Return the (X, Y) coordinate for the center point of the cell that contains the specified text.  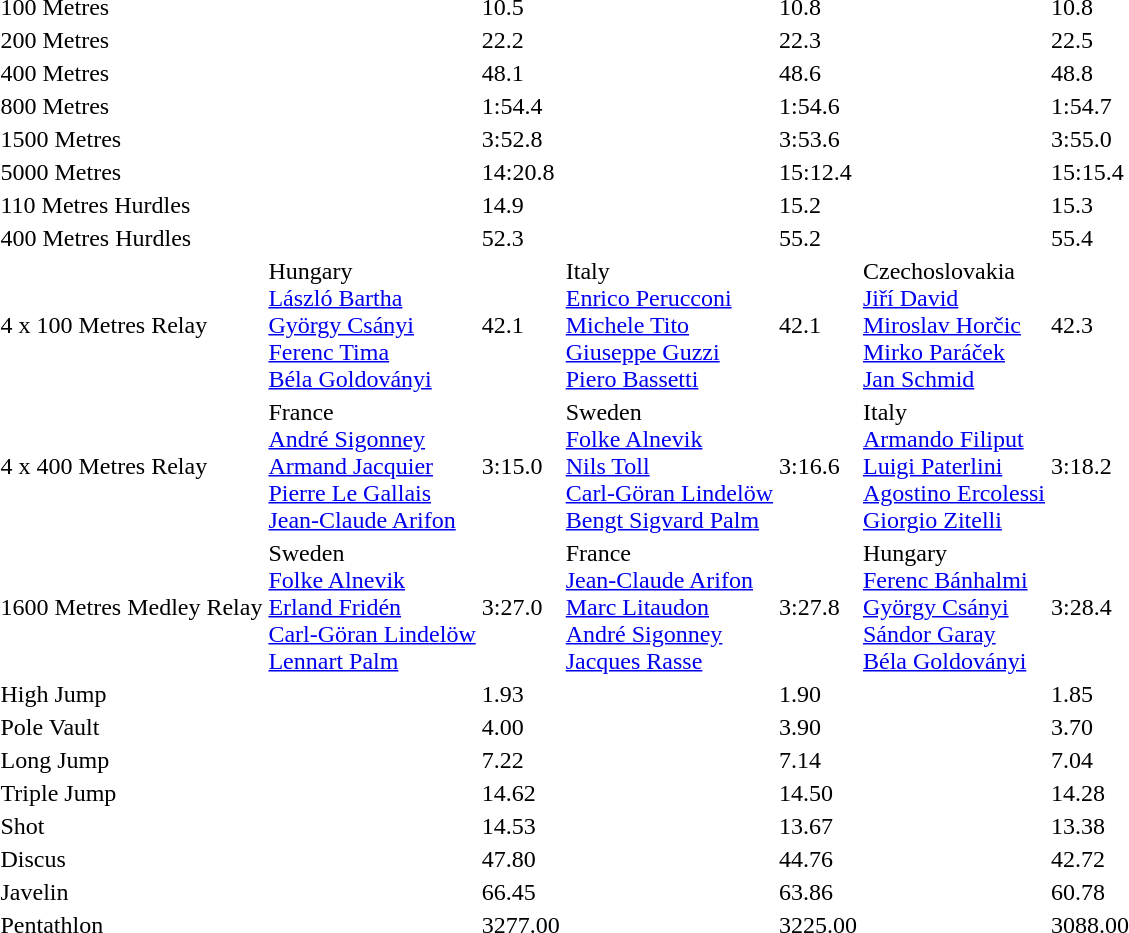
1.93 (520, 694)
3:15.0 (520, 466)
7.22 (520, 760)
4.00 (520, 727)
FranceAndré SigonneyArmand JacquierPierre Le GallaisJean-Claude Arifon (372, 466)
66.45 (520, 892)
47.80 (520, 859)
14.53 (520, 826)
15.2 (818, 205)
3.90 (818, 727)
3:52.8 (520, 139)
7.14 (818, 760)
3:27.0 (520, 607)
1.90 (818, 694)
55.2 (818, 238)
15:12.4 (818, 172)
44.76 (818, 859)
52.3 (520, 238)
CzechoslovakiaJiří DavidMiroslav HorčicMirko ParáčekJan Schmid (954, 325)
14.50 (818, 793)
SwedenFolke AlnevikErland FridénCarl-Göran LindelöwLennart Palm (372, 607)
14:20.8 (520, 172)
HungaryFerenc BánhalmiGyörgy CsányiSándor GarayBéla Goldoványi (954, 607)
1:54.4 (520, 106)
48.1 (520, 73)
1:54.6 (818, 106)
14.62 (520, 793)
FranceJean-Claude ArifonMarc LitaudonAndré SigonneyJacques Rasse (669, 607)
SwedenFolke AlnevikNils TollCarl-Göran LindelöwBengt Sigvard Palm (669, 466)
3:27.8 (818, 607)
3:16.6 (818, 466)
14.9 (520, 205)
3:53.6 (818, 139)
ItalyEnrico PerucconiMichele TitoGiuseppe GuzziPiero Bassetti (669, 325)
63.86 (818, 892)
ItalyArmando FiliputLuigi PaterliniAgostino ErcolessiGiorgio Zitelli (954, 466)
48.6 (818, 73)
22.3 (818, 40)
13.67 (818, 826)
22.2 (520, 40)
HungaryLászló BarthaGyörgy CsányiFerenc TimaBéla Goldoványi (372, 325)
